Return the [x, y] coordinate for the center point of the cell that contains the specified text.  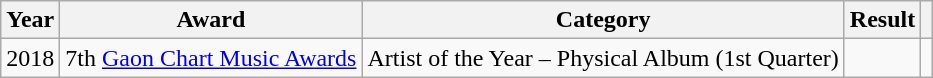
2018 [30, 58]
Result [882, 20]
7th Gaon Chart Music Awards [211, 58]
Category [603, 20]
Year [30, 20]
Award [211, 20]
Artist of the Year – Physical Album (1st Quarter) [603, 58]
